Provide the [X, Y] coordinate of the cell's center where the given text is located.  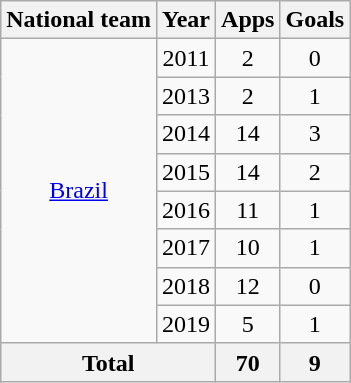
9 [315, 362]
2017 [186, 248]
2014 [186, 134]
10 [248, 248]
Apps [248, 20]
Total [108, 362]
Goals [315, 20]
12 [248, 286]
2018 [186, 286]
70 [248, 362]
2011 [186, 58]
11 [248, 210]
Brazil [79, 191]
2015 [186, 172]
2013 [186, 96]
2019 [186, 324]
5 [248, 324]
Year [186, 20]
3 [315, 134]
National team [79, 20]
2016 [186, 210]
